Scan for the cell matching the given text and deliver its (x, y) coordinate at center. 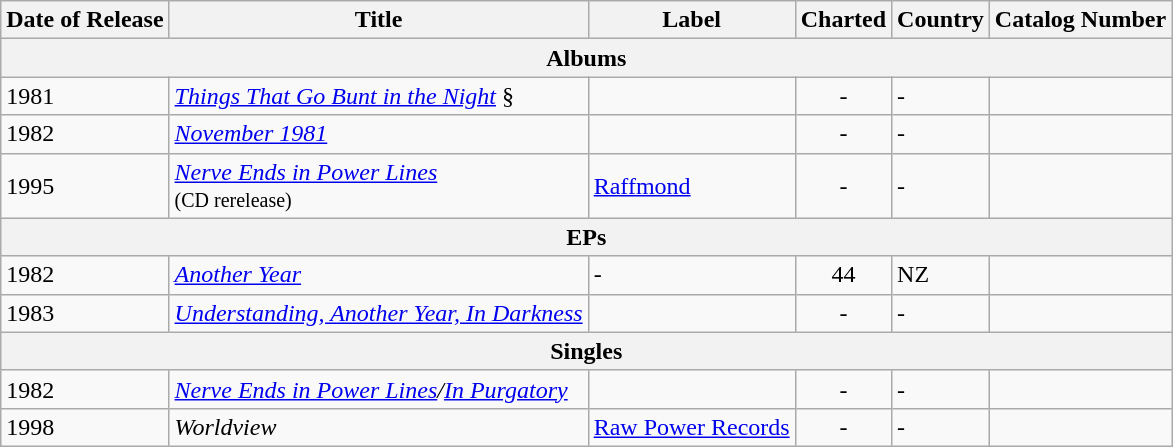
Charted (843, 20)
Understanding, Another Year, In Darkness (378, 313)
Singles (586, 351)
Things That Go Bunt in the Night § (378, 96)
1995 (85, 186)
Catalog Number (1080, 20)
1983 (85, 313)
Raffmond (692, 186)
November 1981 (378, 134)
Another Year (378, 275)
EPs (586, 237)
Title (378, 20)
44 (843, 275)
Worldview (378, 427)
1981 (85, 96)
Nerve Ends in Power Lines/In Purgatory (378, 389)
Label (692, 20)
NZ (941, 275)
Albums (586, 58)
Country (941, 20)
Nerve Ends in Power Lines(CD rerelease) (378, 186)
Raw Power Records (692, 427)
1998 (85, 427)
Date of Release (85, 20)
